From the cell containing the given text, extract its center point as (x, y) coordinate. 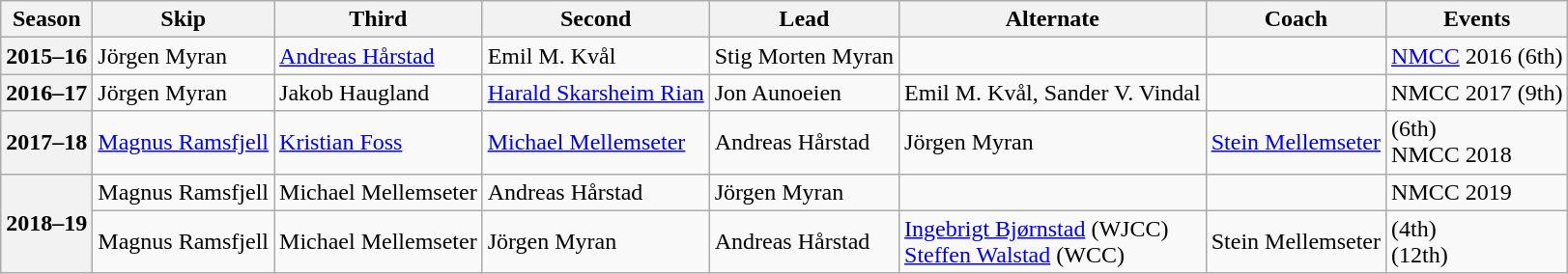
2018–19 (46, 224)
Events (1477, 19)
2016–17 (46, 93)
2017–18 (46, 143)
2015–16 (46, 56)
Second (595, 19)
Ingebrigt Bjørnstad (WJCC)Steffen Walstad (WCC) (1053, 241)
Jakob Haugland (379, 93)
Lead (804, 19)
NMCC 2019 (1477, 192)
Alternate (1053, 19)
Third (379, 19)
NMCC 2017 (9th) (1477, 93)
Stig Morten Myran (804, 56)
Season (46, 19)
Emil M. Kvål (595, 56)
NMCC 2016 (6th) (1477, 56)
Skip (184, 19)
(6th)NMCC 2018 (1477, 143)
Jon Aunoeien (804, 93)
Coach (1296, 19)
Kristian Foss (379, 143)
(4th) (12th) (1477, 241)
Emil M. Kvål, Sander V. Vindal (1053, 93)
Harald Skarsheim Rian (595, 93)
